Identify which cell holds the provided text, then report its [X, Y] central coordinate. 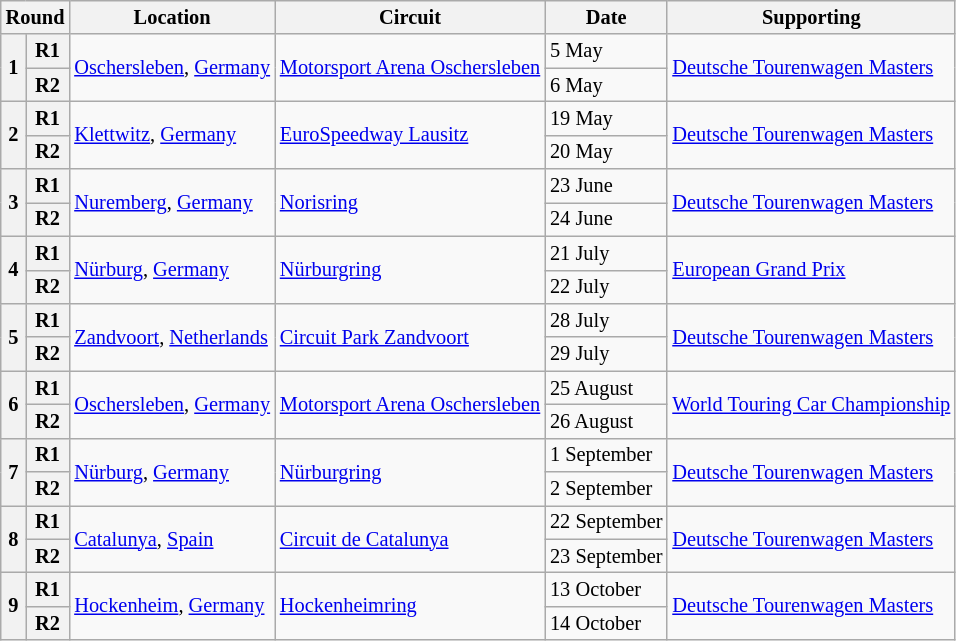
8 [14, 538]
24 June [606, 219]
Circuit Park Zandvoort [410, 336]
EuroSpeedway Lausitz [410, 134]
Nuremberg, Germany [172, 202]
20 May [606, 152]
23 September [606, 556]
26 August [606, 421]
21 July [606, 253]
28 July [606, 320]
Hockenheim, Germany [172, 606]
Location [172, 17]
4 [14, 270]
Circuit de Catalunya [410, 538]
Klettwitz, Germany [172, 134]
European Grand Prix [811, 270]
9 [14, 606]
23 June [606, 186]
2 [14, 134]
14 October [606, 623]
Supporting [811, 17]
6 May [606, 85]
5 [14, 336]
Hockenheimring [410, 606]
World Touring Car Championship [811, 404]
3 [14, 202]
Zandvoort, Netherlands [172, 336]
7 [14, 472]
1 [14, 68]
22 September [606, 522]
6 [14, 404]
1 September [606, 455]
Catalunya, Spain [172, 538]
Circuit [410, 17]
25 August [606, 388]
Norisring [410, 202]
13 October [606, 589]
19 May [606, 118]
Round [36, 17]
5 May [606, 51]
2 September [606, 489]
22 July [606, 287]
29 July [606, 354]
Date [606, 17]
